Output the (X, Y) coordinate of the center of the cell containing the given text.  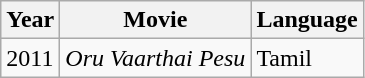
Movie (156, 20)
2011 (30, 58)
Year (30, 20)
Oru Vaarthai Pesu (156, 58)
Language (307, 20)
Tamil (307, 58)
